From the cell containing the given text, extract its center point as [x, y] coordinate. 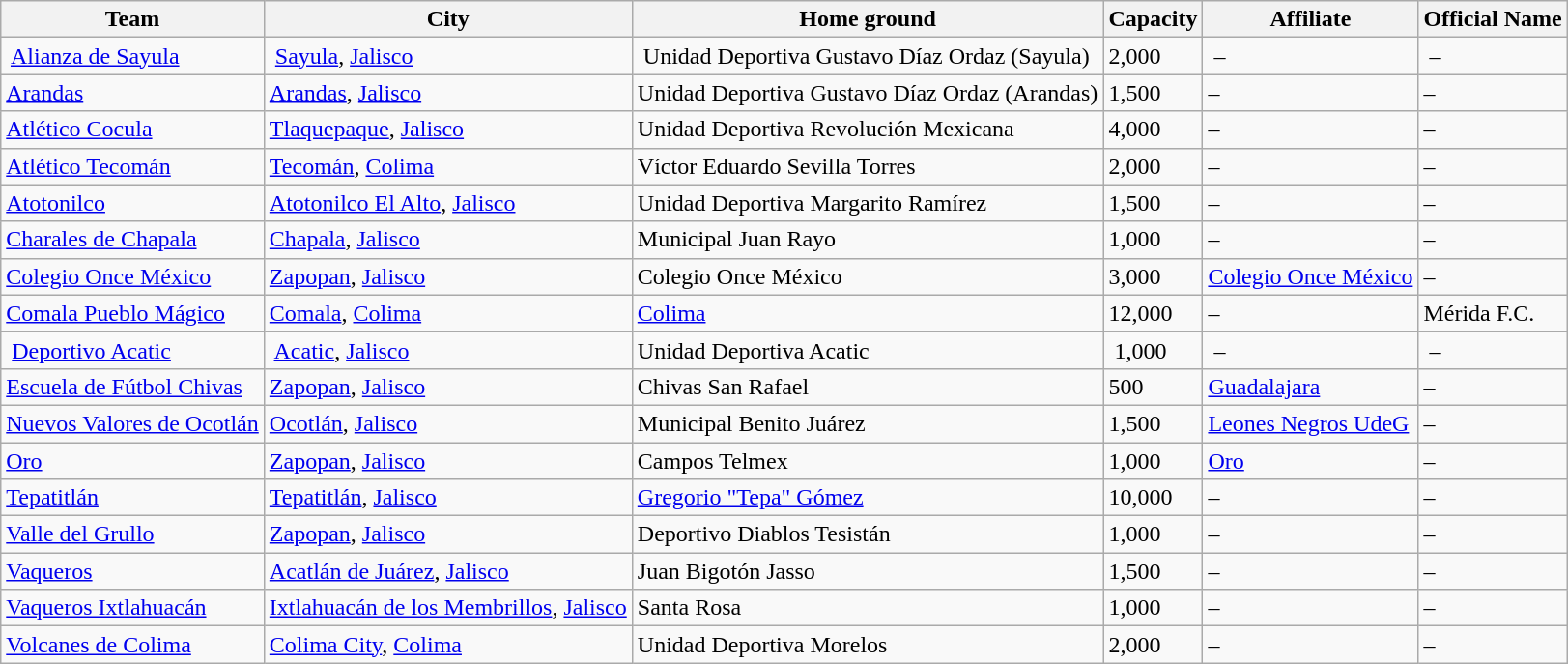
Comala, Colima [448, 313]
Unidad Deportiva Gustavo Díaz Ordaz (Arandas) [868, 93]
Atlético Tecomán [133, 166]
Tlaquepaque, Jalisco [448, 130]
Guadalajara [1310, 387]
500 [1154, 387]
Acatic, Jalisco [448, 350]
Volcanes de Colima [133, 645]
Mérida F.C. [1493, 313]
Deportivo Acatic [133, 350]
Chapala, Jalisco [448, 240]
Unidad Deportiva Gustavo Díaz Ordaz (Sayula) [868, 56]
Vaqueros [133, 571]
Gregorio "Tepa" Gómez [868, 498]
Campos Telmex [868, 461]
Affiliate [1310, 19]
Charales de Chapala [133, 240]
Unidad Deportiva Revolución Mexicana [868, 130]
12,000 [1154, 313]
Home ground [868, 19]
Ixtlahuacán de los Membrillos, Jalisco [448, 608]
Leones Negros UdeG [1310, 423]
Arandas, Jalisco [448, 93]
Santa Rosa [868, 608]
3,000 [1154, 276]
Ocotlán, Jalisco [448, 423]
Comala Pueblo Mágico [133, 313]
Víctor Eduardo Sevilla Torres [868, 166]
Escuela de Fútbol Chivas [133, 387]
Capacity [1154, 19]
Atotonilco [133, 203]
Acatlán de Juárez, Jalisco [448, 571]
Colima [868, 313]
Unidad Deportiva Margarito Ramírez [868, 203]
Vaqueros Ixtlahuacán [133, 608]
Sayula, Jalisco [448, 56]
Alianza de Sayula [133, 56]
Juan Bigotón Jasso [868, 571]
4,000 [1154, 130]
Atotonilco El Alto, Jalisco [448, 203]
Unidad Deportiva Acatic [868, 350]
Colima City, Colima [448, 645]
Chivas San Rafael [868, 387]
Tepatitlán [133, 498]
Tepatitlán, Jalisco [448, 498]
Unidad Deportiva Morelos [868, 645]
Deportivo Diablos Tesistán [868, 534]
City [448, 19]
Municipal Juan Rayo [868, 240]
Municipal Benito Juárez [868, 423]
Valle del Grullo [133, 534]
Official Name [1493, 19]
Arandas [133, 93]
10,000 [1154, 498]
Tecomán, Colima [448, 166]
Nuevos Valores de Ocotlán [133, 423]
Atlético Cocula [133, 130]
Team [133, 19]
